Detect which cell encompasses the target text, then output its [x, y] center coordinate. 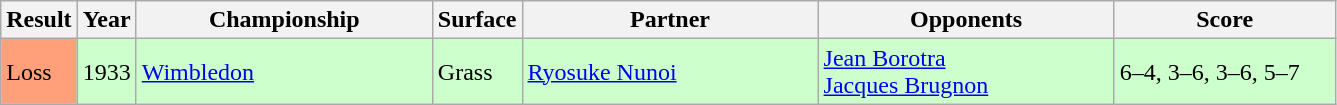
Grass [477, 72]
Loss [39, 72]
Championship [284, 20]
1933 [106, 72]
Year [106, 20]
Surface [477, 20]
Opponents [966, 20]
Jean Borotra Jacques Brugnon [966, 72]
Partner [670, 20]
Result [39, 20]
6–4, 3–6, 3–6, 5–7 [1224, 72]
Score [1224, 20]
Wimbledon [284, 72]
Ryosuke Nunoi [670, 72]
